Identify which cell holds the provided text, then report its [X, Y] central coordinate. 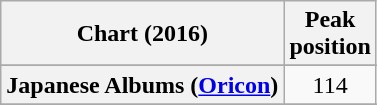
Japanese Albums (Oricon) [142, 85]
Chart (2016) [142, 34]
114 [330, 85]
Peak position [330, 34]
